Search for the cell housing the specified text and yield its [x, y] center coordinate. 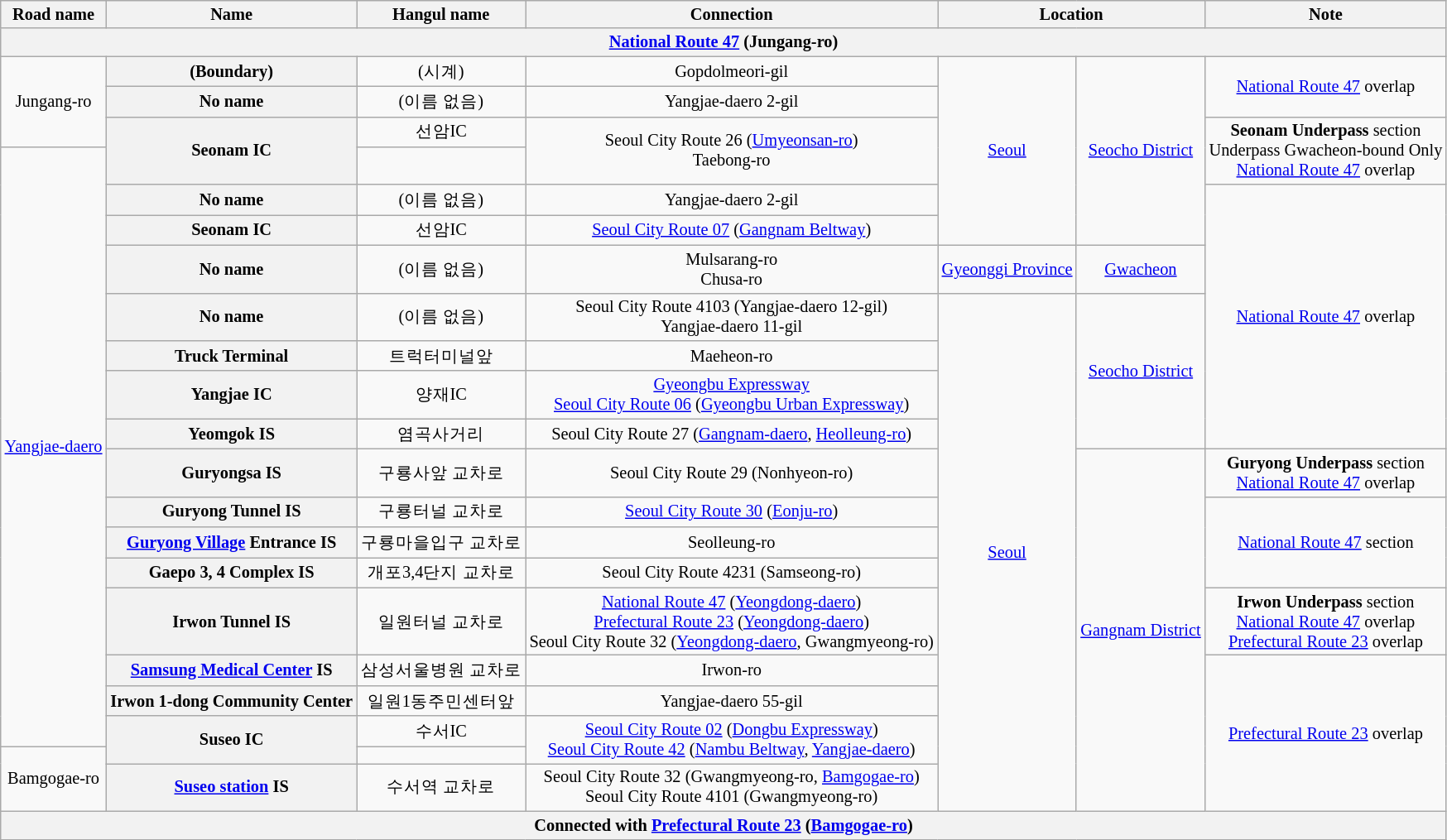
Guryong Underpass sectionNational Route 47 overlap [1326, 473]
Seolleung-ro [732, 543]
Guryong Tunnel IS [231, 511]
National Route 47 (Jungang-ro) [723, 42]
Connected with Prefectural Route 23 (Bamgogae-ro) [723, 825]
Road name [54, 14]
National Route 47 (Yeongdong-daero)Prefectural Route 23 (Yeongdong-daero)Seoul City Route 32 (Yeongdong-daero, Gwangmyeong-ro) [732, 622]
Mulsarang-roChusa-ro [732, 269]
Yangjae-daero [54, 447]
Prefectural Route 23 overlap [1326, 733]
Irwon 1-dong Community Center [231, 700]
Seoul City Route 32 (Gwangmyeong-ro, Bamgogae-ro)Seoul City Route 4101 (Gwangmyeong-ro) [732, 787]
구룡터널 교차로 [441, 511]
트럭터미널앞 [441, 356]
삼성서울병원 교차로 [441, 670]
양재IC [441, 395]
Seoul City Route 4103 (Yangjae-daero 12-gil)Yangjae-daero 11-gil [732, 317]
Irwon Underpass sectionNational Route 47 overlapPrefectural Route 23 overlap [1326, 622]
Seonam Underpass sectionUnderpass Gwacheon-bound OnlyNational Route 47 overlap [1326, 151]
Seoul City Route 30 (Eonju-ro) [732, 511]
Seoul City Route 29 (Nonhyeon-ro) [732, 473]
Suseo station IS [231, 787]
Irwon-ro [732, 670]
Suseo IC [231, 740]
Truck Terminal [231, 356]
Samsung Medical Center IS [231, 670]
일원1동주민센터앞 [441, 700]
Connection [732, 14]
염곡사거리 [441, 434]
Seoul City Route 02 (Dongbu Expressway)Seoul City Route 42 (Nambu Beltway, Yangjae-daero) [732, 740]
Maeheon-ro [732, 356]
구룡사앞 교차로 [441, 473]
Guryong Village Entrance IS [231, 543]
Seoul City Route 26 (Umyeonsan-ro)Taebong-ro [732, 151]
개포3,4단지 교차로 [441, 573]
(Boundary) [231, 71]
Irwon Tunnel IS [231, 622]
Seoul City Route 27 (Gangnam-daero, Heolleung-ro) [732, 434]
Seoul City Route 07 (Gangnam Beltway) [732, 230]
Bamgogae-ro [54, 778]
Yangjae-daero 55-gil [732, 700]
Gangnam District [1141, 630]
National Route 47 section [1326, 542]
수서역 교차로 [441, 787]
Gyeonggi Province [1007, 269]
일원터널 교차로 [441, 622]
수서IC [441, 732]
Yeomgok IS [231, 434]
Gwacheon [1141, 269]
Note [1326, 14]
Hangul name [441, 14]
Gopdolmeori-gil [732, 71]
구룡마을입구 교차로 [441, 543]
Gaepo 3, 4 Complex IS [231, 573]
Name [231, 14]
(시계) [441, 71]
Gyeongbu ExpresswaySeoul City Route 06 (Gyeongbu Urban Expressway) [732, 395]
Yangjae IC [231, 395]
Jungang-ro [54, 102]
Location [1071, 14]
Guryongsa IS [231, 473]
Seoul City Route 4231 (Samseong-ro) [732, 573]
